Output the (x, y) coordinate of the center of the cell containing the given text.  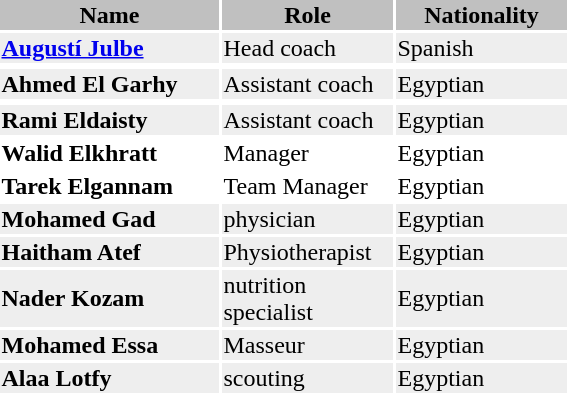
Walid Elkhratt (110, 153)
Ahmed El Garhy (110, 84)
Nader Kozam (110, 298)
Team Manager (308, 186)
Augustí Julbe (110, 48)
Name (110, 15)
Rami Eldaisty (110, 120)
Spanish (482, 48)
Nationality (482, 15)
Masseur (308, 345)
Mohamed Essa (110, 345)
nutrition specialist (308, 298)
Head coach (308, 48)
Tarek Elgannam (110, 186)
Alaa Lotfy (110, 378)
Mohamed Gad (110, 219)
physician (308, 219)
Haitham Atef (110, 252)
Manager (308, 153)
Role (308, 15)
Physiotherapist (308, 252)
scouting (308, 378)
